Detect which cell encompasses the target text, then output its (x, y) center coordinate. 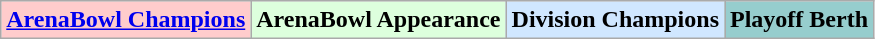
ArenaBowl Appearance (378, 20)
Playoff Berth (798, 20)
ArenaBowl Champions (126, 20)
Division Champions (615, 20)
